Determine the [x, y] coordinate at the center of the cell enclosing the given text.  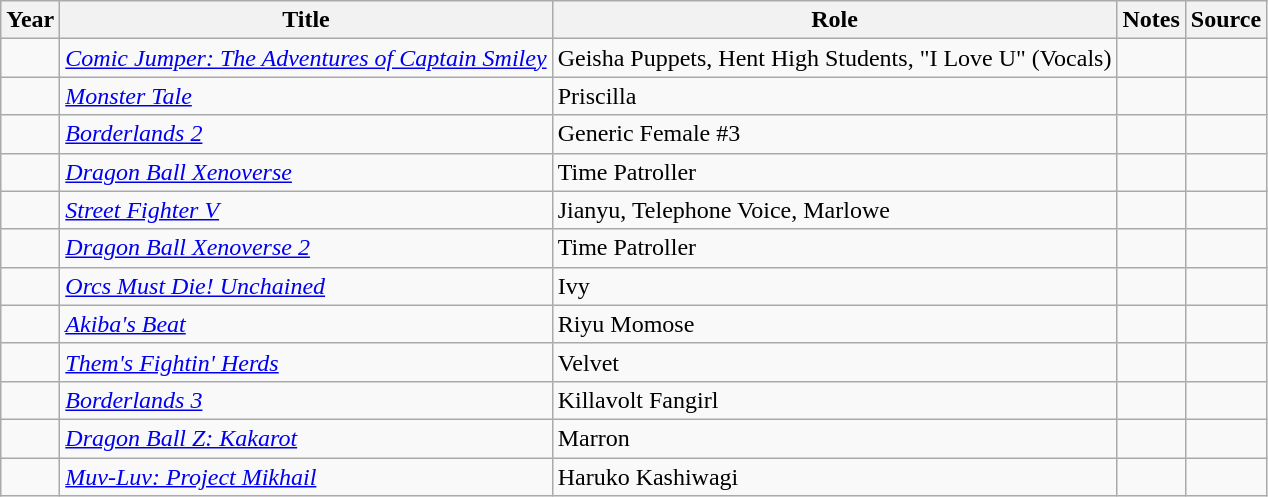
Muv-Luv: Project Mikhail [306, 477]
Dragon Ball Xenoverse 2 [306, 248]
Title [306, 20]
Orcs Must Die! Unchained [306, 286]
Killavolt Fangirl [834, 400]
Borderlands 3 [306, 400]
Comic Jumper: The Adventures of Captain Smiley [306, 58]
Notes [1151, 20]
Monster Tale [306, 96]
Them's Fightin' Herds [306, 362]
Borderlands 2 [306, 134]
Dragon Ball Xenoverse [306, 172]
Geisha Puppets, Hent High Students, "I Love U" (Vocals) [834, 58]
Riyu Momose [834, 324]
Priscilla [834, 96]
Jianyu, Telephone Voice, Marlowe [834, 210]
Dragon Ball Z: Kakarot [306, 438]
Role [834, 20]
Generic Female #3 [834, 134]
Source [1226, 20]
Haruko Kashiwagi [834, 477]
Velvet [834, 362]
Akiba's Beat [306, 324]
Year [30, 20]
Marron [834, 438]
Ivy [834, 286]
Street Fighter V [306, 210]
